Search for the cell housing the specified text and yield its [X, Y] center coordinate. 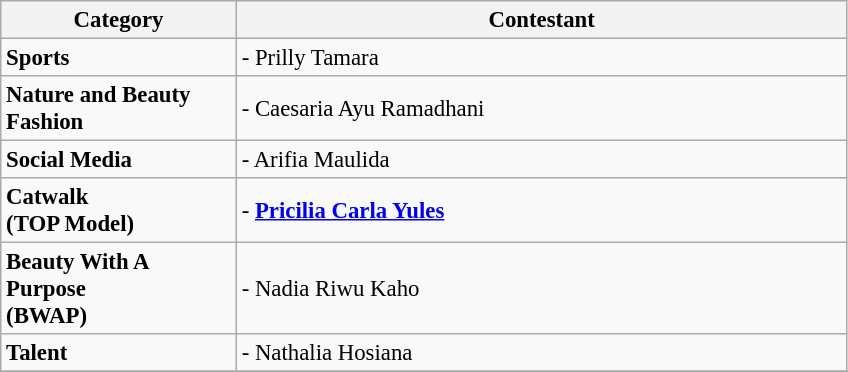
Social Media [119, 160]
Catwalk (TOP Model) [119, 210]
Category [119, 20]
Nature and Beauty Fashion [119, 108]
- Nathalia Hosiana [542, 353]
- Caesaria Ayu Ramadhani [542, 108]
- Arifia Maulida [542, 160]
Contestant [542, 20]
- Pricilia Carla Yules [542, 210]
- Prilly Tamara [542, 58]
- Nadia Riwu Kaho [542, 289]
Sports [119, 58]
Talent [119, 353]
Beauty With A Purpose (BWAP) [119, 289]
